Provide the (x, y) coordinate of the cell's center where the given text is located.  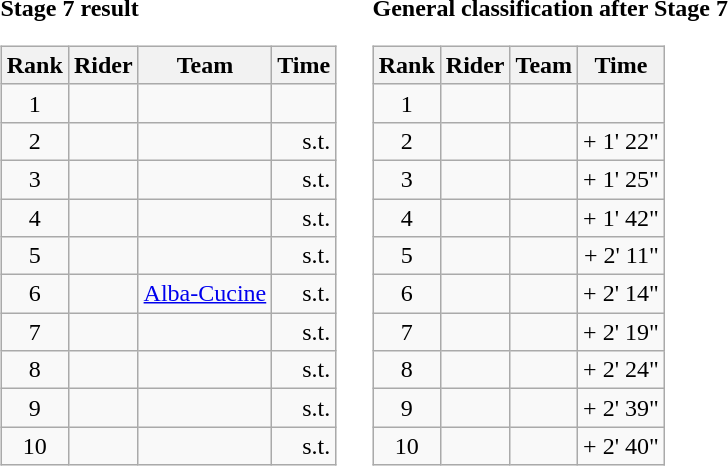
Alba-Cucine (205, 294)
+ 1' 42" (622, 217)
+ 2' 19" (622, 332)
+ 2' 11" (622, 256)
+ 1' 25" (622, 179)
+ 1' 22" (622, 141)
+ 2' 40" (622, 446)
+ 2' 39" (622, 408)
+ 2' 14" (622, 294)
+ 2' 24" (622, 370)
